Extract the (x, y) coordinate from the center of the cell holding the provided text.  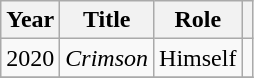
Himself (198, 58)
Year (30, 20)
Crimson (107, 58)
Role (198, 20)
Title (107, 20)
2020 (30, 58)
